Scan for the cell matching the given text and deliver its [x, y] coordinate at center. 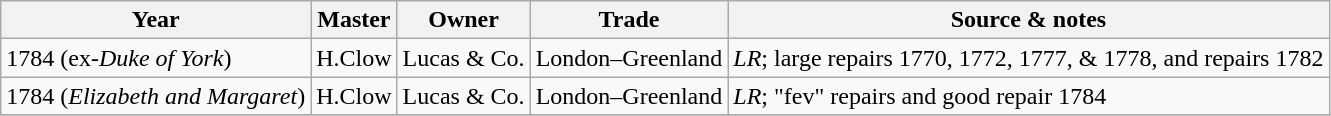
Owner [464, 20]
1784 (Elizabeth and Margaret) [156, 96]
Year [156, 20]
LR; "fev" repairs and good repair 1784 [1028, 96]
LR; large repairs 1770, 1772, 1777, & 1778, and repairs 1782 [1028, 58]
Master [354, 20]
Source & notes [1028, 20]
1784 (ex-Duke of York) [156, 58]
Trade [629, 20]
